Locate the cell with the specified text and output its [x, y] center coordinate. 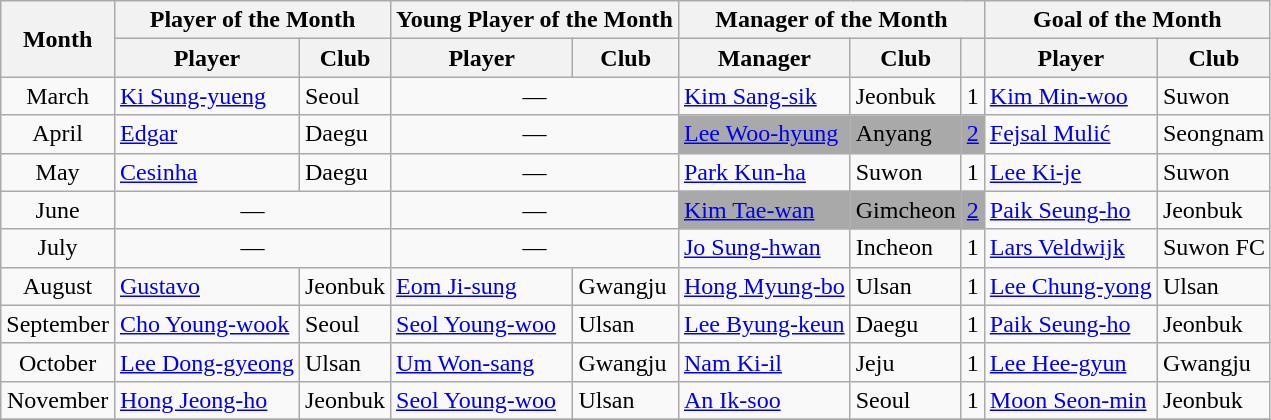
Hong Jeong-ho [206, 400]
Jeju [906, 362]
Lee Chung-yong [1070, 286]
October [58, 362]
Lee Ki-je [1070, 172]
Moon Seon-min [1070, 400]
Lars Veldwijk [1070, 248]
Lee Hee-gyun [1070, 362]
Seongnam [1214, 134]
Lee Woo-hyung [764, 134]
Goal of the Month [1127, 20]
Nam Ki-il [764, 362]
July [58, 248]
Ki Sung-yueng [206, 96]
Incheon [906, 248]
Month [58, 39]
April [58, 134]
Gustavo [206, 286]
Player of the Month [252, 20]
Anyang [906, 134]
Manager [764, 58]
Edgar [206, 134]
Hong Myung-bo [764, 286]
June [58, 210]
Lee Byung-keun [764, 324]
September [58, 324]
Kim Tae-wan [764, 210]
March [58, 96]
Lee Dong-gyeong [206, 362]
Fejsal Mulić [1070, 134]
November [58, 400]
Um Won-sang [482, 362]
Gimcheon [906, 210]
Suwon FC [1214, 248]
Kim Min-woo [1070, 96]
Manager of the Month [831, 20]
Cho Young-wook [206, 324]
August [58, 286]
Park Kun-ha [764, 172]
Young Player of the Month [535, 20]
Eom Ji-sung [482, 286]
An Ik-soo [764, 400]
Jo Sung-hwan [764, 248]
Kim Sang-sik [764, 96]
May [58, 172]
Cesinha [206, 172]
